Detect which cell encompasses the target text, then output its (X, Y) center coordinate. 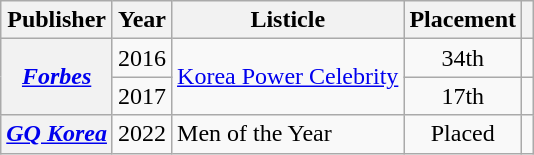
17th (463, 96)
Placed (463, 134)
Men of the Year (288, 134)
Listicle (288, 20)
Year (142, 20)
2016 (142, 58)
2022 (142, 134)
Placement (463, 20)
34th (463, 58)
2017 (142, 96)
Publisher (57, 20)
Korea Power Celebrity (288, 77)
Forbes (57, 77)
GQ Korea (57, 134)
